Return [x, y] of the center of cell containing provided text 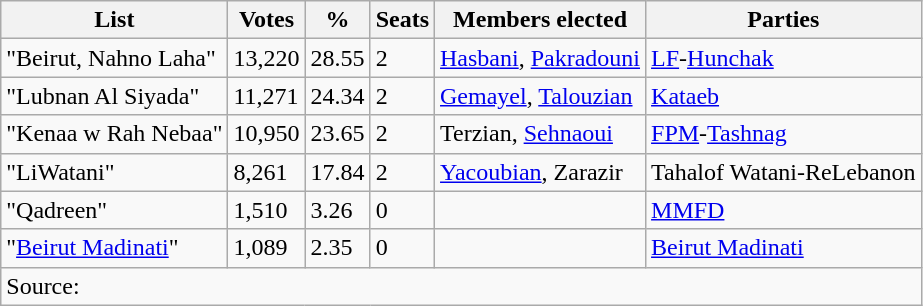
28.55 [338, 58]
"Beirut Madinati" [114, 248]
LF-Hunchak [784, 58]
3.26 [338, 210]
Hasbani, Pakradouni [540, 58]
11,271 [266, 96]
Seats [402, 20]
MMFD [784, 210]
"Lubnan Al Siyada" [114, 96]
Source: [461, 286]
% [338, 20]
"Qadreen" [114, 210]
Tahalof Watani-ReLebanon [784, 172]
List [114, 20]
Votes [266, 20]
FPM-Tashnag [784, 134]
Yacoubian, Zarazir [540, 172]
"Kenaa w Rah Nebaa" [114, 134]
Gemayel, Talouzian [540, 96]
1,510 [266, 210]
2.35 [338, 248]
1,089 [266, 248]
Kataeb [784, 96]
Terzian, Sehnaoui [540, 134]
10,950 [266, 134]
Members elected [540, 20]
8,261 [266, 172]
"Beirut, Nahno Laha" [114, 58]
24.34 [338, 96]
17.84 [338, 172]
Parties [784, 20]
Beirut Madinati [784, 248]
23.65 [338, 134]
13,220 [266, 58]
"LiWatani" [114, 172]
